Search for the cell housing the specified text and yield its (X, Y) center coordinate. 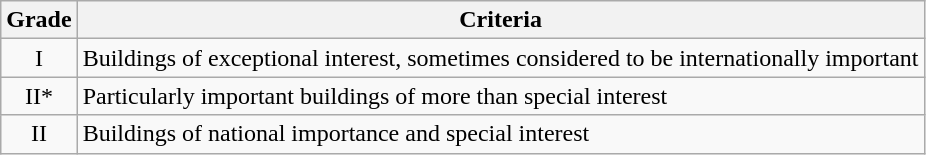
Buildings of exceptional interest, sometimes considered to be internationally important (500, 58)
Particularly important buildings of more than special interest (500, 96)
Buildings of national importance and special interest (500, 134)
II* (39, 96)
Grade (39, 20)
I (39, 58)
II (39, 134)
Criteria (500, 20)
